Locate the cell with the specified text and output its (X, Y) center coordinate. 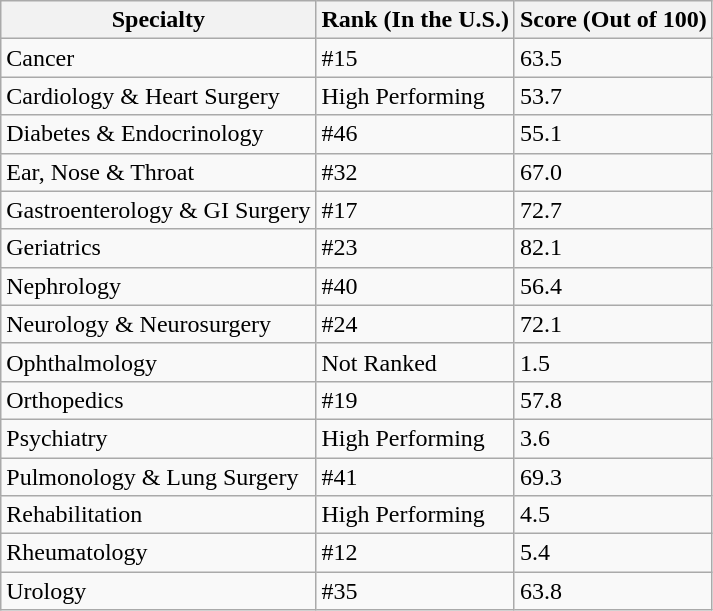
#23 (415, 248)
Rheumatology (158, 553)
53.7 (613, 96)
#40 (415, 286)
69.3 (613, 477)
#32 (415, 172)
Diabetes & Endocrinology (158, 134)
56.4 (613, 286)
Pulmonology & Lung Surgery (158, 477)
Neurology & Neurosurgery (158, 324)
Urology (158, 591)
#24 (415, 324)
#41 (415, 477)
72.7 (613, 210)
3.6 (613, 438)
Score (Out of 100) (613, 20)
Not Ranked (415, 362)
Ear, Nose & Throat (158, 172)
4.5 (613, 515)
Nephrology (158, 286)
#46 (415, 134)
57.8 (613, 400)
72.1 (613, 324)
Psychiatry (158, 438)
67.0 (613, 172)
Specialty (158, 20)
#15 (415, 58)
Ophthalmology (158, 362)
Cancer (158, 58)
63.5 (613, 58)
55.1 (613, 134)
Cardiology & Heart Surgery (158, 96)
5.4 (613, 553)
82.1 (613, 248)
Rehabilitation (158, 515)
Gastroenterology & GI Surgery (158, 210)
1.5 (613, 362)
63.8 (613, 591)
Orthopedics (158, 400)
Geriatrics (158, 248)
#19 (415, 400)
#35 (415, 591)
Rank (In the U.S.) (415, 20)
#12 (415, 553)
#17 (415, 210)
